Pinpoint the cell where the given text exists, returning its (x, y) midpoint coordinate. 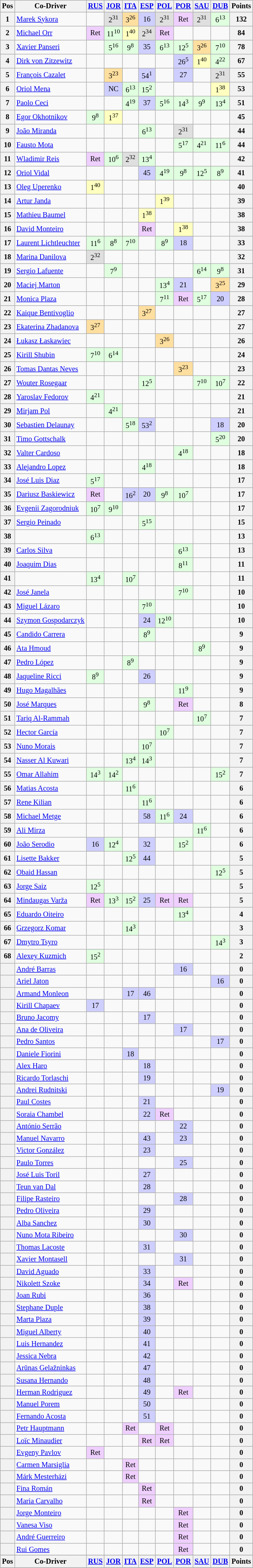
Mathieu Baumel (50, 215)
1 (8, 19)
Herman Rodriguez (50, 1392)
Andrei Rudnitski (50, 1090)
Sebastien Delaunay (50, 424)
Candido Carrera (50, 635)
Mindaugas Varža (50, 901)
Joaquim Dias (50, 564)
139 (165, 201)
Manuel Porem (50, 1404)
541 (147, 75)
Stephane Duple (50, 1308)
Maciej Marton (50, 285)
Kirill Shubin (50, 355)
132 (241, 19)
Rene Kilian (50, 802)
1110 (113, 33)
Jaqueline Ricci (50, 676)
Daniele Fiorini (50, 1054)
Paul Costes (50, 1102)
Alejandro Lopez (50, 467)
David Aguado (50, 1271)
14 (8, 201)
Arūnas Gelažninkas (50, 1368)
José Marques (50, 704)
119 (183, 691)
Szymon Gospodarczyk (50, 620)
João Miranda (50, 131)
Oleg Uperenko (50, 187)
1210 (165, 620)
325 (220, 285)
Luis Hernandez (50, 1344)
Nuno Mota Ribeiro (50, 1235)
56 (8, 788)
Pedro Oliveira (50, 1211)
Hector García (50, 732)
422 (220, 61)
Michael Metge (50, 816)
106 (113, 159)
Márk Mesterházi (50, 1477)
137 (113, 117)
Tariq Al-Rammah (50, 718)
Soraia Chambel (50, 1114)
Kaique Bentivoglio (50, 313)
Tomas Dantas Neves (50, 369)
Miguel Alberty (50, 1332)
Xavier Panseri (50, 47)
André Barras (50, 969)
Lisette Bakker (50, 858)
Dariusz Baskiewicz (50, 495)
Wouter Rosegaar (50, 383)
Paulo Torres (50, 1163)
54 (8, 760)
Bruno Jacomy (50, 1018)
António Serrão (50, 1126)
Pedro López (50, 663)
José Luis Diaz (50, 480)
910 (113, 508)
515 (147, 523)
Oriol Vidal (50, 173)
64 (8, 901)
Dirk von Zitzewitz (50, 61)
Sergio Peinado (50, 523)
57 (8, 802)
Xavier Montasell (50, 1259)
Evgeny Pavlov (50, 1453)
Pedro Santos (50, 1042)
Ata Hmoud (50, 648)
79 (113, 271)
José Luis Toril (50, 1175)
234 (147, 33)
François Cazalet (50, 75)
NC (113, 89)
Obaid Hassan (50, 873)
Marta Plaza (50, 1320)
Fernando Acosta (50, 1416)
84 (241, 33)
Marina Danilova (50, 257)
Nasser Al Kuwari (50, 760)
Laurent Lichtleuchter (50, 243)
Victor González (50, 1150)
Susana Hernando (50, 1380)
88 (113, 243)
Armand Monleon (50, 994)
Timo Gottschalk (50, 439)
520 (220, 439)
Carlos Silva (50, 551)
Vanesa Viso (50, 1525)
Teun van Dal (50, 1187)
Grzegorz Komar (50, 929)
Mirjam Pol (50, 411)
João Serodio (50, 845)
78 (241, 47)
65 (8, 914)
Paolo Ceci (50, 103)
162 (130, 495)
Matias Acosta (50, 788)
Nikolett Szoke (50, 1284)
68 (8, 957)
62 (8, 873)
Maria Carvalho (50, 1501)
Nuno Morais (50, 746)
Ali Mirza (50, 830)
David Monteiro (50, 229)
Eduardo Oiteiro (50, 914)
Alba Sanchez (50, 1223)
Marek Sykora (50, 19)
Egor Okhotnikov (50, 117)
142 (113, 774)
811 (183, 564)
Filipe Rasteiro (50, 1199)
Carmen Marsiglia (50, 1465)
Ariel Jaton (50, 981)
124 (113, 845)
Omar Allahim (50, 774)
Evgenii Zagorodniuk (50, 508)
Fina Román (50, 1489)
711 (165, 299)
61 (8, 858)
José Janela (50, 592)
Petr Hauptmann (50, 1429)
Kirill Chapaev (50, 1006)
99 (202, 103)
Joan Rubi (50, 1295)
Yaroslav Fedorov (50, 397)
Miguel Lázaro (50, 607)
265 (183, 61)
Valter Cardoso (50, 452)
532 (147, 424)
Łukasz Łaskawiec (50, 341)
Dmytro Tsyro (50, 942)
12 (8, 173)
Alexey Kuzmich (50, 957)
60 (8, 845)
Wladimir Reis (50, 159)
Rui Gomes (50, 1549)
Artur Janda (50, 201)
63 (8, 886)
Manuel Navarro (50, 1139)
André Guerreiro (50, 1537)
52 (8, 732)
518 (130, 424)
Ana de Oliveira (50, 1030)
Hugo Magalhães (50, 691)
Alex Haro (50, 1066)
Jorge Monteiro (50, 1513)
Michael Orr (50, 33)
Oriol Mena (50, 89)
66 (8, 929)
Loïc Minaudier (50, 1441)
Sergio Lafuente (50, 271)
Jorge Saiz (50, 886)
Ricardo Torlaschi (50, 1078)
133 (113, 901)
Thomas Lacoste (50, 1247)
Jessica Nebra (50, 1356)
Fausto Mota (50, 145)
Monica Plaza (50, 299)
Ekaterina Zhadanova (50, 327)
59 (8, 830)
